From the cell containing the given text, extract its center point as (X, Y) coordinate. 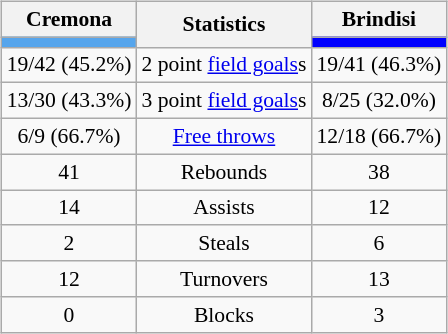
Blocks (224, 314)
6 (378, 243)
Cremona (70, 19)
13 (378, 279)
8/25 (32.0%) (378, 101)
Brindisi (378, 19)
Rebounds (224, 172)
Assists (224, 208)
Statistics (224, 24)
3 (378, 314)
Turnovers (224, 279)
14 (70, 208)
0 (70, 314)
6/9 (66.7%) (70, 136)
2 point field goalss (224, 65)
3 point field goalss (224, 101)
12/18 (66.7%) (378, 136)
38 (378, 172)
41 (70, 172)
2 (70, 243)
Free throws (224, 136)
19/42 (45.2%) (70, 65)
19/41 (46.3%) (378, 65)
13/30 (43.3%) (70, 101)
Steals (224, 243)
